Locate the cell with the specified text and output its (X, Y) center coordinate. 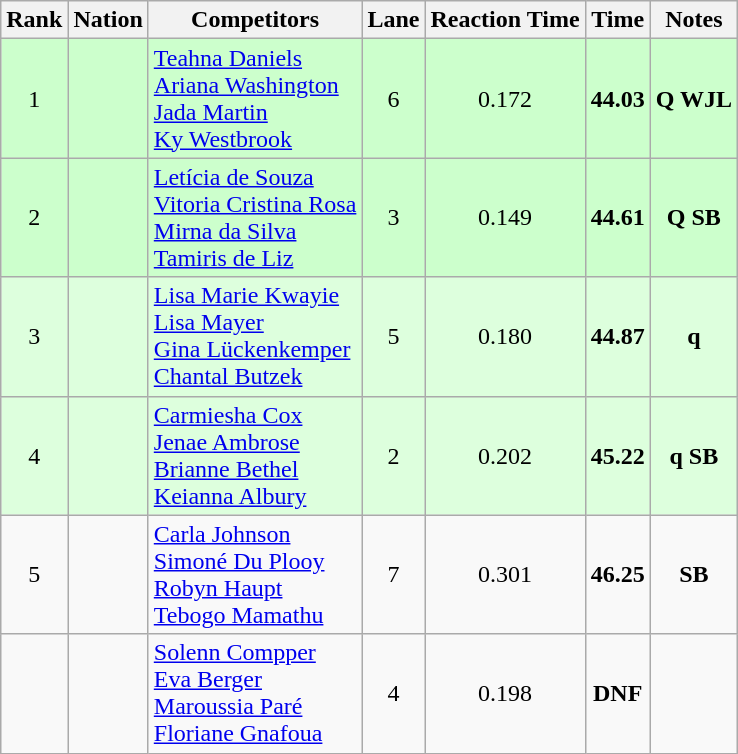
Time (618, 20)
Q WJL (694, 98)
Teahna DanielsAriana WashingtonJada MartinKy Westbrook (255, 98)
0.198 (505, 694)
44.87 (618, 336)
Solenn CompperEva BergerMaroussia ParéFloriane Gnafoua (255, 694)
Rank (34, 20)
q SB (694, 456)
Nation (108, 20)
44.61 (618, 218)
0.202 (505, 456)
Carmiesha CoxJenae AmbroseBrianne BethelKeianna Albury (255, 456)
Letícia de SouzaVitoria Cristina RosaMirna da SilvaTamiris de Liz (255, 218)
0.172 (505, 98)
Q SB (694, 218)
Carla JohnsonSimoné Du PlooyRobyn HauptTebogo Mamathu (255, 574)
46.25 (618, 574)
Reaction Time (505, 20)
0.180 (505, 336)
Competitors (255, 20)
45.22 (618, 456)
DNF (618, 694)
SB (694, 574)
44.03 (618, 98)
0.301 (505, 574)
q (694, 336)
1 (34, 98)
0.149 (505, 218)
7 (394, 574)
Notes (694, 20)
6 (394, 98)
Lane (394, 20)
Lisa Marie KwayieLisa MayerGina LückenkemperChantal Butzek (255, 336)
